Pinpoint the cell where the given text exists, returning its (X, Y) midpoint coordinate. 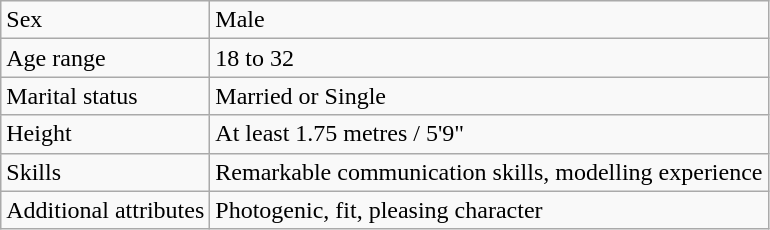
Married or Single (489, 96)
Photogenic, fit, pleasing character (489, 210)
Height (106, 134)
Male (489, 20)
Additional attributes (106, 210)
Remarkable communication skills, modelling experience (489, 172)
18 to 32 (489, 58)
Sex (106, 20)
At least 1.75 metres / 5'9" (489, 134)
Age range (106, 58)
Marital status (106, 96)
Skills (106, 172)
